Determine the (X, Y) coordinate at the center of the cell enclosing the given text.  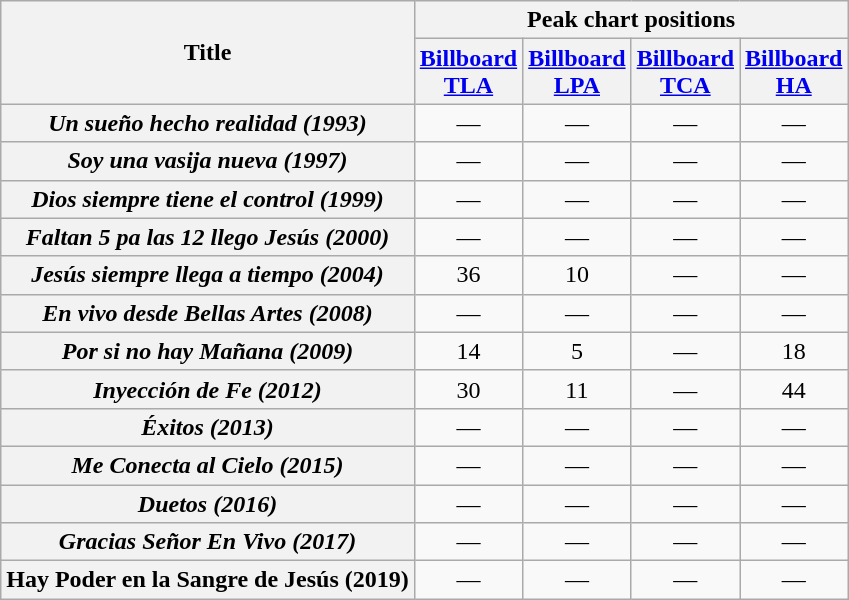
Un sueño hecho realidad (1993) (208, 123)
30 (468, 389)
5 (577, 351)
18 (794, 351)
44 (794, 389)
10 (577, 275)
En vivo desde Bellas Artes (2008) (208, 313)
BillboardHA (794, 72)
11 (577, 389)
Soy una vasija nueva (1997) (208, 161)
Éxitos (2013) (208, 427)
BillboardLPA (577, 72)
Peak chart positions (631, 20)
Inyección de Fe (2012) (208, 389)
Por si no hay Mañana (2009) (208, 351)
Faltan 5 pa las 12 llego Jesús (2000) (208, 237)
Me Conecta al Cielo (2015) (208, 465)
Gracias Señor En Vivo (2017) (208, 542)
Dios siempre tiene el control (1999) (208, 199)
14 (468, 351)
BillboardTCA (685, 72)
Duetos (2016) (208, 503)
Jesús siempre llega a tiempo (2004) (208, 275)
36 (468, 275)
Hay Poder en la Sangre de Jesús (2019) (208, 580)
BillboardTLA (468, 72)
Title (208, 52)
